Provide the (X, Y) coordinate of the cell's center where the given text is located.  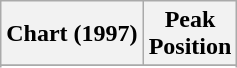
Chart (1997) (72, 34)
PeakPosition (190, 34)
